Search for the cell housing the specified text and yield its [x, y] center coordinate. 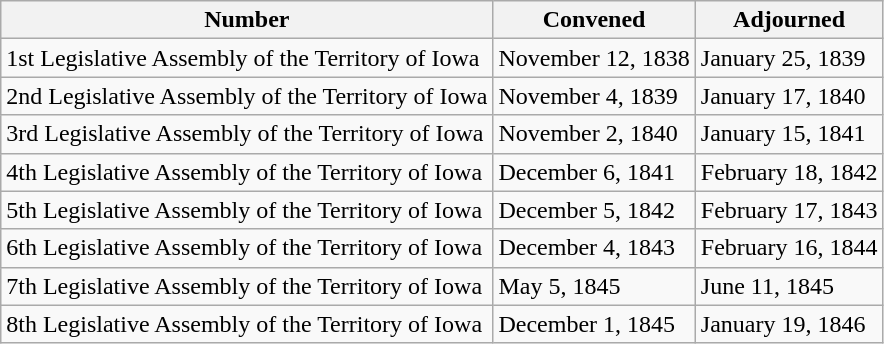
January 25, 1839 [789, 58]
1st Legislative Assembly of the Territory of Iowa [247, 58]
June 11, 1845 [789, 286]
6th Legislative Assembly of the Territory of Iowa [247, 248]
Number [247, 20]
2nd Legislative Assembly of the Territory of Iowa [247, 96]
Convened [594, 20]
4th Legislative Assembly of the Territory of Iowa [247, 172]
November 2, 1840 [594, 134]
7th Legislative Assembly of the Territory of Iowa [247, 286]
5th Legislative Assembly of the Territory of Iowa [247, 210]
January 19, 1846 [789, 324]
December 4, 1843 [594, 248]
December 1, 1845 [594, 324]
May 5, 1845 [594, 286]
January 15, 1841 [789, 134]
December 5, 1842 [594, 210]
February 18, 1842 [789, 172]
December 6, 1841 [594, 172]
February 16, 1844 [789, 248]
8th Legislative Assembly of the Territory of Iowa [247, 324]
November 4, 1839 [594, 96]
February 17, 1843 [789, 210]
January 17, 1840 [789, 96]
Adjourned [789, 20]
3rd Legislative Assembly of the Territory of Iowa [247, 134]
November 12, 1838 [594, 58]
